For the text-containing cell, return its midpoint in [X, Y] coordinate format. 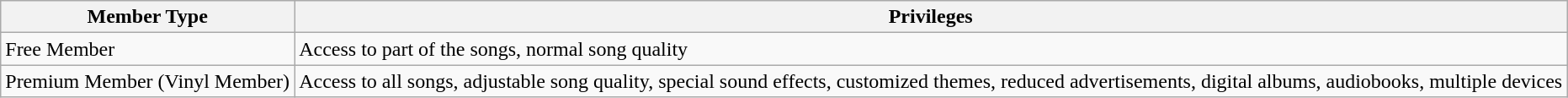
Access to part of the songs, normal song quality [931, 49]
Free Member [148, 49]
Privileges [931, 17]
Member Type [148, 17]
Premium Member (Vinyl Member) [148, 81]
